Return (x, y) of the center of cell containing provided text 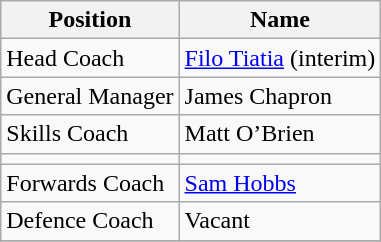
James Chapron (280, 96)
Head Coach (90, 58)
Position (90, 20)
Matt O’Brien (280, 134)
Vacant (280, 221)
General Manager (90, 96)
Filo Tiatia (interim) (280, 58)
Forwards Coach (90, 183)
Sam Hobbs (280, 183)
Skills Coach (90, 134)
Name (280, 20)
Defence Coach (90, 221)
